Extract the [X, Y] coordinate from the center of the cell holding the provided text.  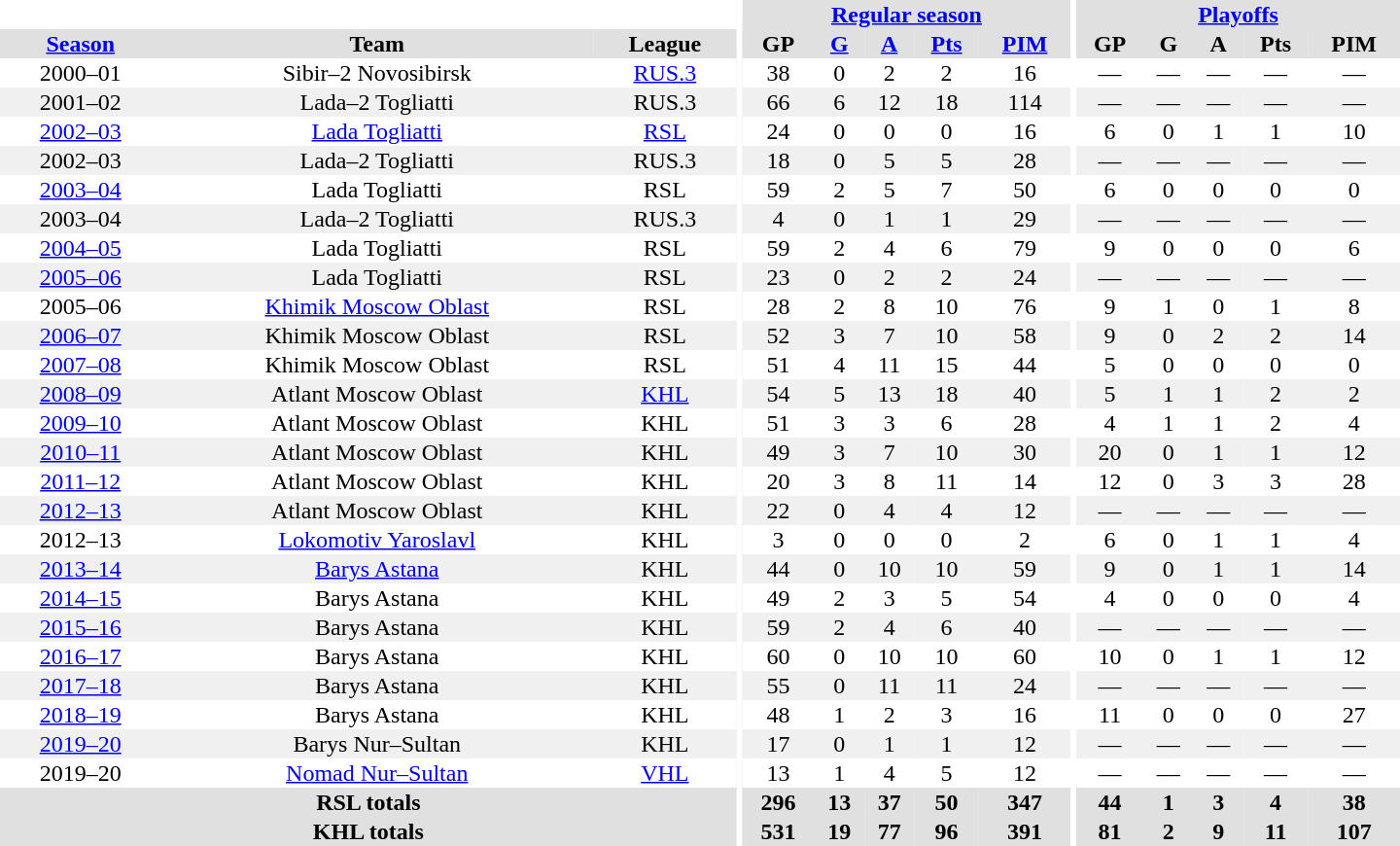
RSL totals [368, 802]
48 [778, 715]
30 [1025, 452]
296 [778, 802]
2001–02 [80, 102]
Nomad Nur–Sultan [376, 773]
2015–16 [80, 627]
17 [778, 744]
2014–15 [80, 598]
Playoffs [1239, 15]
114 [1025, 102]
2006–07 [80, 335]
66 [778, 102]
2007–08 [80, 365]
Season [80, 44]
107 [1353, 831]
58 [1025, 335]
League [665, 44]
55 [778, 686]
22 [778, 511]
2017–18 [80, 686]
2013–14 [80, 569]
15 [947, 365]
37 [889, 802]
79 [1025, 248]
391 [1025, 831]
347 [1025, 802]
Lokomotiv Yaroslavl [376, 540]
Team [376, 44]
2010–11 [80, 452]
Regular season [906, 15]
2000–01 [80, 73]
2016–17 [80, 656]
Sibir–2 Novosibirsk [376, 73]
29 [1025, 219]
77 [889, 831]
96 [947, 831]
23 [778, 277]
2009–10 [80, 423]
VHL [665, 773]
19 [840, 831]
2004–05 [80, 248]
27 [1353, 715]
531 [778, 831]
52 [778, 335]
Barys Nur–Sultan [376, 744]
76 [1025, 306]
2018–19 [80, 715]
2011–12 [80, 481]
2008–09 [80, 394]
KHL totals [368, 831]
81 [1110, 831]
